Provide the (x, y) coordinate of the cell's center where the given text is located.  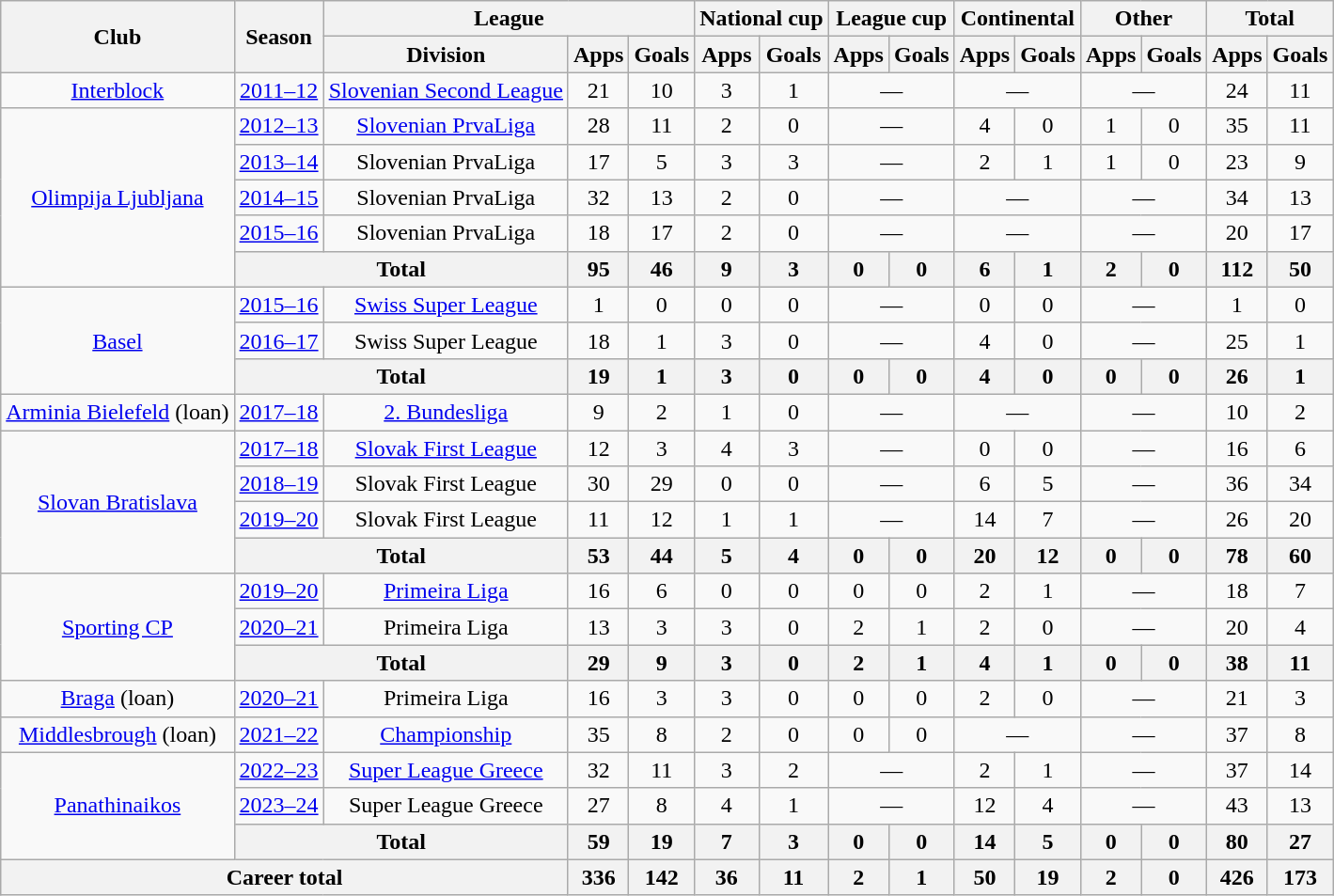
League (509, 19)
Continental (1017, 19)
2016–17 (278, 340)
Division (446, 55)
44 (662, 556)
Club (118, 37)
80 (1237, 841)
59 (598, 841)
Season (278, 37)
2023–24 (278, 806)
2012–13 (278, 126)
95 (598, 269)
28 (598, 126)
78 (1237, 556)
Sporting CP (118, 627)
Olimpija Ljubljana (118, 197)
2013–14 (278, 162)
Slovenian Second League (446, 90)
2021–22 (278, 734)
173 (1300, 877)
Career total (285, 877)
53 (598, 556)
Braga (loan) (118, 699)
National cup (761, 19)
Championship (446, 734)
Middlesbrough (loan) (118, 734)
60 (1300, 556)
Panathinaikos (118, 806)
112 (1237, 269)
38 (1237, 663)
2014–15 (278, 197)
Interblock (118, 90)
43 (1237, 806)
25 (1237, 340)
2018–19 (278, 484)
Arminia Bielefeld (loan) (118, 412)
426 (1237, 877)
2011–12 (278, 90)
142 (662, 877)
2. Bundesliga (446, 412)
30 (598, 484)
24 (1237, 90)
23 (1237, 162)
Basel (118, 340)
Slovan Bratislava (118, 502)
2022–23 (278, 770)
Other (1143, 19)
46 (662, 269)
336 (598, 877)
League cup (891, 19)
